Extract the (x, y) coordinate from the center of the cell holding the provided text.  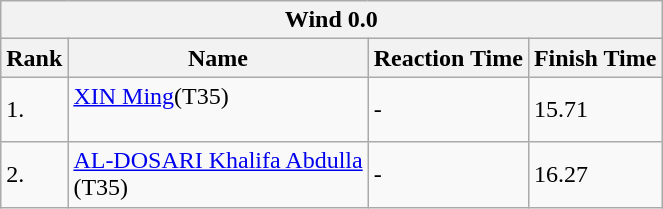
16.27 (595, 174)
2. (34, 174)
Reaction Time (448, 58)
1. (34, 110)
XIN Ming(T35) (218, 110)
Finish Time (595, 58)
15.71 (595, 110)
AL-DOSARI Khalifa Abdulla(T35) (218, 174)
Name (218, 58)
Wind 0.0 (332, 20)
Rank (34, 58)
